Return the (X, Y) coordinate for the center point of the cell that contains the specified text.  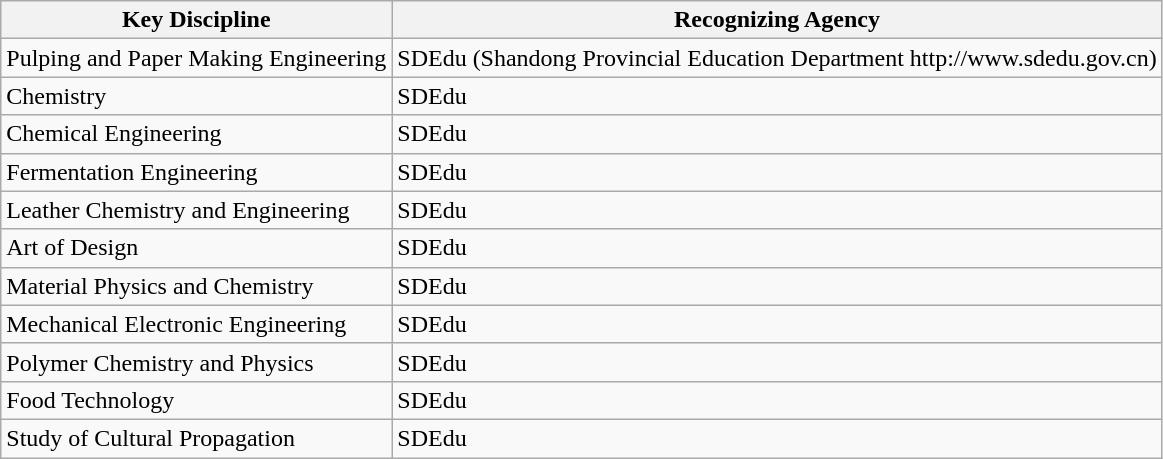
Mechanical Electronic Engineering (196, 324)
Pulping and Paper Making Engineering (196, 58)
Polymer Chemistry and Physics (196, 362)
Art of Design (196, 248)
Material Physics and Chemistry (196, 286)
Key Discipline (196, 20)
Recognizing Agency (777, 20)
Chemical Engineering (196, 134)
Food Technology (196, 400)
Fermentation Engineering (196, 172)
Study of Cultural Propagation (196, 438)
SDEdu (Shandong Provincial Education Department http://www.sdedu.gov.cn) (777, 58)
Leather Chemistry and Engineering (196, 210)
Chemistry (196, 96)
